Capture the cell that displays the provided text and extract its [X, Y] central coordinate. 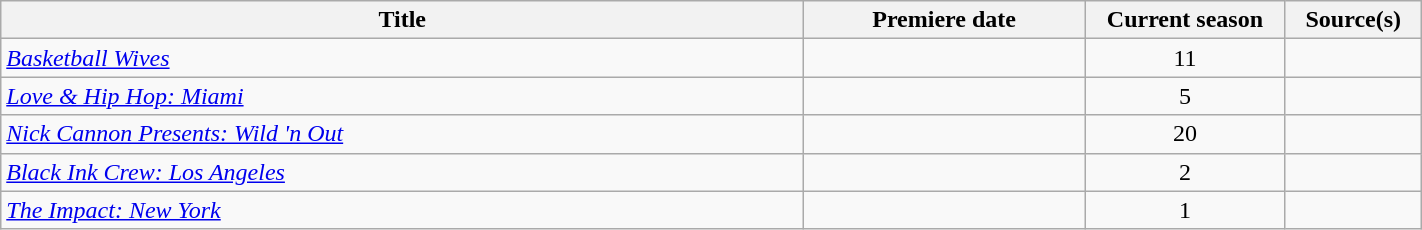
Source(s) [1353, 20]
11 [1186, 58]
The Impact: New York [402, 210]
5 [1186, 96]
1 [1186, 210]
Basketball Wives [402, 58]
Black Ink Crew: Los Angeles [402, 172]
Nick Cannon Presents: Wild 'n Out [402, 134]
2 [1186, 172]
Current season [1186, 20]
Love & Hip Hop: Miami [402, 96]
Title [402, 20]
Premiere date [944, 20]
20 [1186, 134]
